Detect which cell encompasses the target text, then output its [x, y] center coordinate. 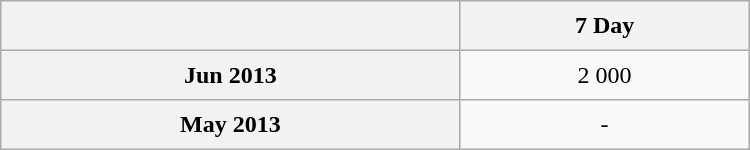
May 2013 [230, 125]
- [604, 125]
7 Day [604, 26]
2 000 [604, 75]
Jun 2013 [230, 75]
